For the text-containing cell, return its midpoint in [x, y] coordinate format. 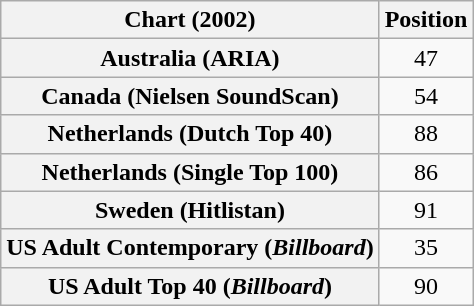
91 [426, 210]
86 [426, 172]
88 [426, 134]
Sweden (Hitlistan) [190, 210]
Canada (Nielsen SoundScan) [190, 96]
54 [426, 96]
US Adult Top 40 (Billboard) [190, 286]
US Adult Contemporary (Billboard) [190, 248]
Position [426, 20]
Chart (2002) [190, 20]
Netherlands (Single Top 100) [190, 172]
35 [426, 248]
Australia (ARIA) [190, 58]
Netherlands (Dutch Top 40) [190, 134]
47 [426, 58]
90 [426, 286]
